Pinpoint the cell where the given text exists, returning its (x, y) midpoint coordinate. 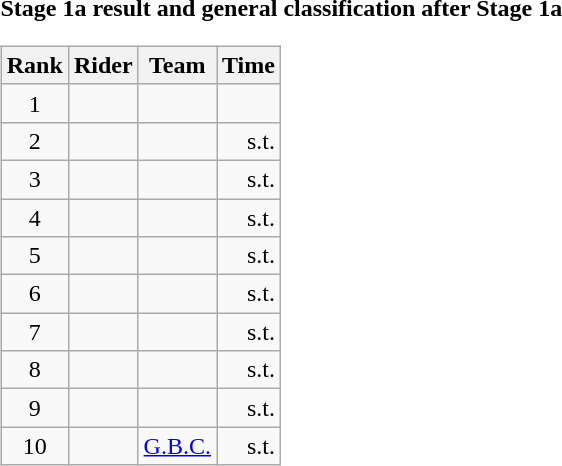
1 (34, 103)
Team (177, 65)
9 (34, 408)
2 (34, 141)
G.B.C. (177, 446)
8 (34, 370)
10 (34, 446)
Rider (103, 65)
4 (34, 217)
Rank (34, 65)
5 (34, 256)
Time (248, 65)
3 (34, 179)
6 (34, 294)
7 (34, 332)
